Return (x, y) of the center of cell containing provided text 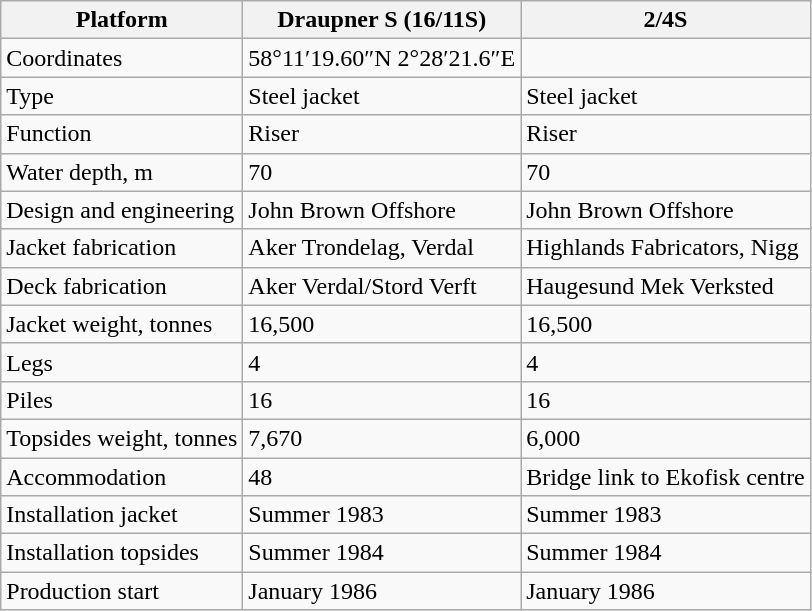
Coordinates (122, 58)
48 (382, 477)
58°11′19.60″N 2°28′21.6″E (382, 58)
Deck fabrication (122, 286)
Design and engineering (122, 210)
Platform (122, 20)
Installation jacket (122, 515)
Draupner S (16/11S) (382, 20)
Type (122, 96)
Installation topsides (122, 553)
Water depth, m (122, 172)
Function (122, 134)
Production start (122, 591)
2/4S (666, 20)
Piles (122, 400)
Bridge link to Ekofisk centre (666, 477)
Highlands Fabricators, Nigg (666, 248)
Aker Trondelag, Verdal (382, 248)
Accommodation (122, 477)
Haugesund Mek Verksted (666, 286)
Legs (122, 362)
Topsides weight, tonnes (122, 438)
6,000 (666, 438)
Jacket fabrication (122, 248)
Aker Verdal/Stord Verft (382, 286)
Jacket weight, tonnes (122, 324)
7,670 (382, 438)
